Output the [x, y] coordinate of the center of the cell containing the given text.  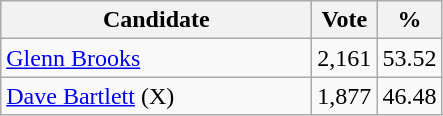
46.48 [410, 96]
53.52 [410, 58]
Glenn Brooks [156, 58]
1,877 [344, 96]
2,161 [344, 58]
Candidate [156, 20]
% [410, 20]
Dave Bartlett (X) [156, 96]
Vote [344, 20]
